Return the (x, y) coordinate for the center point of the cell that contains the specified text.  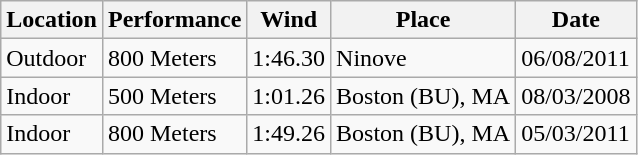
Place (424, 20)
Ninove (424, 58)
06/08/2011 (576, 58)
Date (576, 20)
Wind (289, 20)
08/03/2008 (576, 96)
Outdoor (52, 58)
Location (52, 20)
Performance (174, 20)
1:01.26 (289, 96)
05/03/2011 (576, 134)
1:46.30 (289, 58)
1:49.26 (289, 134)
500 Meters (174, 96)
